Return the (X, Y) coordinate for the center point of the cell that contains the specified text.  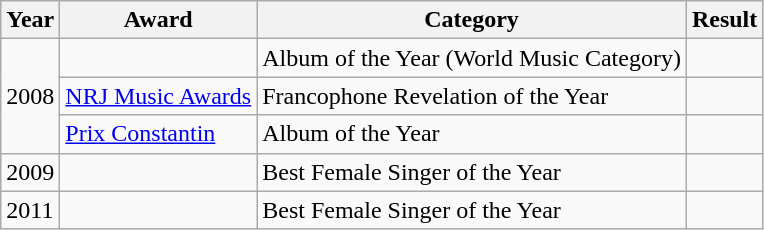
Album of the Year (472, 134)
2008 (30, 96)
Result (724, 20)
Francophone Revelation of the Year (472, 96)
Category (472, 20)
Award (158, 20)
Year (30, 20)
2009 (30, 172)
NRJ Music Awards (158, 96)
Prix Constantin (158, 134)
2011 (30, 210)
Album of the Year (World Music Category) (472, 58)
